Scan for the cell matching the given text and deliver its (x, y) coordinate at center. 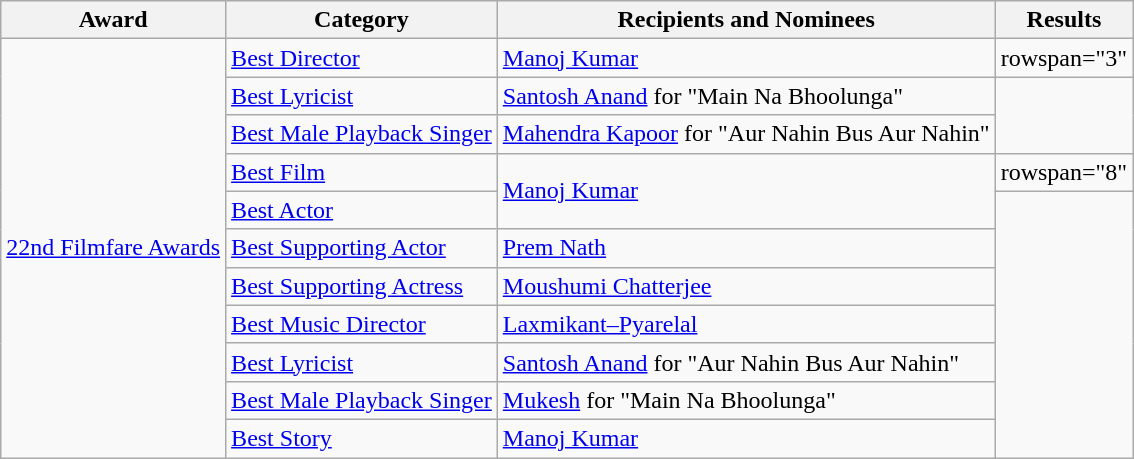
Laxmikant–Pyarelal (746, 324)
Mukesh for "Main Na Bhoolunga" (746, 400)
Best Supporting Actress (362, 286)
Award (114, 20)
Santosh Anand for "Aur Nahin Bus Aur Nahin" (746, 362)
rowspan="3" (1064, 58)
Best Film (362, 172)
Moushumi Chatterjee (746, 286)
Best Actor (362, 210)
Best Music Director (362, 324)
Best Director (362, 58)
Mahendra Kapoor for "Aur Nahin Bus Aur Nahin" (746, 134)
22nd Filmfare Awards (114, 248)
Best Supporting Actor (362, 248)
Category (362, 20)
Best Story (362, 438)
rowspan="8" (1064, 172)
Results (1064, 20)
Recipients and Nominees (746, 20)
Santosh Anand for "Main Na Bhoolunga" (746, 96)
Prem Nath (746, 248)
